Scan for the cell matching the given text and deliver its (X, Y) coordinate at center. 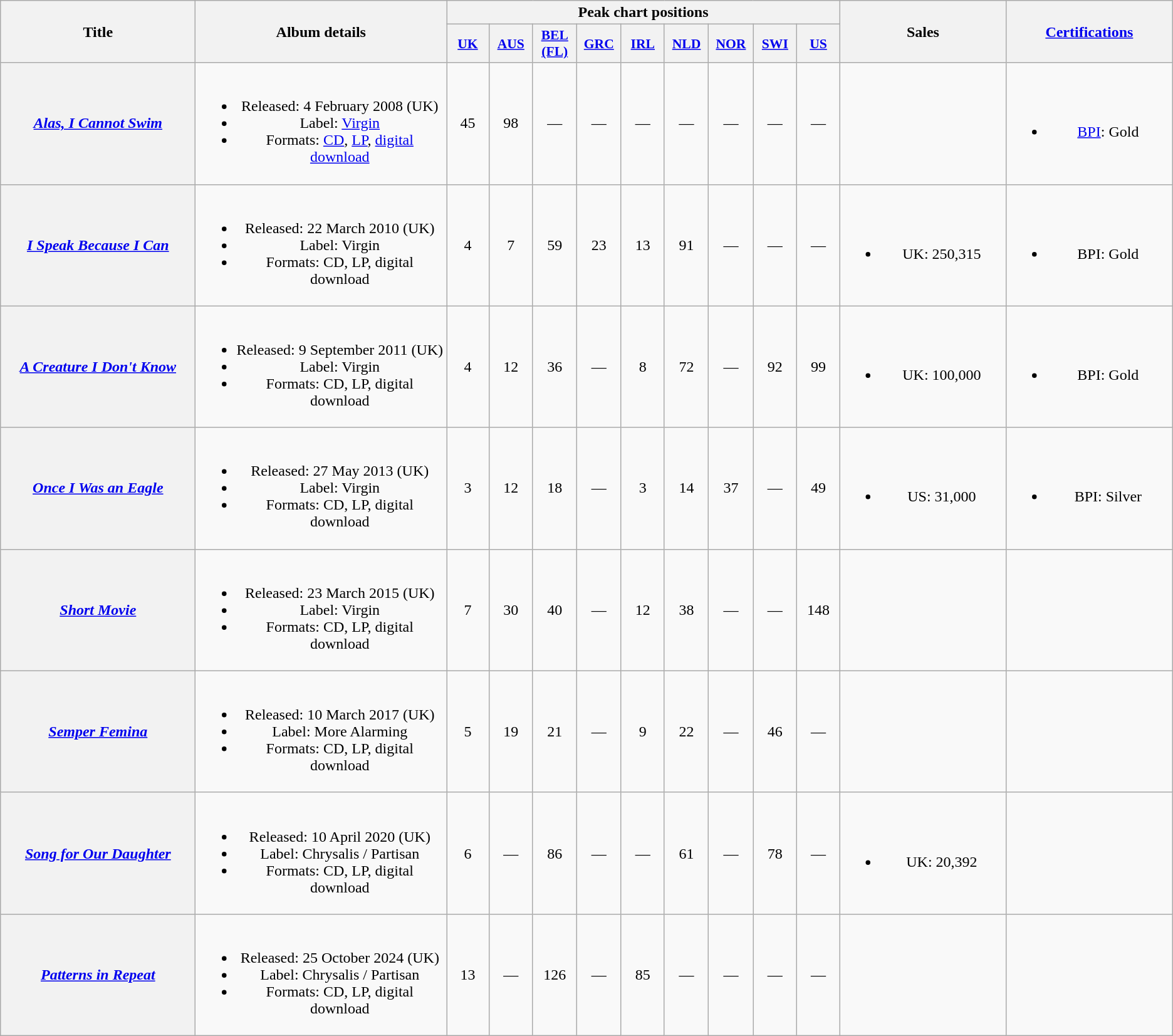
126 (555, 975)
UK: 250,315 (922, 245)
Released: 27 May 2013 (UK)Label: VirginFormats: CD, LP, digital download (321, 488)
85 (643, 975)
49 (818, 488)
BEL(FL) (555, 44)
6 (468, 853)
91 (687, 245)
Once I Was an Eagle (98, 488)
Peak chart positions (644, 13)
Album details (321, 31)
23 (599, 245)
Alas, I Cannot Swim (98, 123)
86 (555, 853)
Patterns in Repeat (98, 975)
78 (775, 853)
99 (818, 367)
UK: 100,000 (922, 367)
45 (468, 123)
Semper Femina (98, 731)
Certifications (1089, 31)
GRC (599, 44)
46 (775, 731)
NLD (687, 44)
18 (555, 488)
72 (687, 367)
148 (818, 610)
36 (555, 367)
Released: 9 September 2011 (UK)Label: VirginFormats: CD, LP, digital download (321, 367)
Title (98, 31)
14 (687, 488)
38 (687, 610)
Released: 23 March 2015 (UK)Label: VirginFormats: CD, LP, digital download (321, 610)
I Speak Because I Can (98, 245)
A Creature I Don't Know (98, 367)
40 (555, 610)
IRL (643, 44)
98 (511, 123)
UK: 20,392 (922, 853)
59 (555, 245)
61 (687, 853)
AUS (511, 44)
BPI: Silver (1089, 488)
Released: 10 April 2020 (UK)Label: Chrysalis / PartisanFormats: CD, LP, digital download (321, 853)
Released: 4 February 2008 (UK)Label: VirginFormats: CD, LP, digital download (321, 123)
SWI (775, 44)
8 (643, 367)
22 (687, 731)
21 (555, 731)
92 (775, 367)
Released: 22 March 2010 (UK)Label: VirginFormats: CD, LP, digital download (321, 245)
5 (468, 731)
Sales (922, 31)
Released: 25 October 2024 (UK)Label: Chrysalis / PartisanFormats: CD, LP, digital download (321, 975)
9 (643, 731)
Song for Our Daughter (98, 853)
37 (731, 488)
UK (468, 44)
Released: 10 March 2017 (UK)Label: More AlarmingFormats: CD, LP, digital download (321, 731)
30 (511, 610)
NOR (731, 44)
US (818, 44)
Short Movie (98, 610)
US: 31,000 (922, 488)
19 (511, 731)
